Capture the cell that displays the provided text and extract its [x, y] central coordinate. 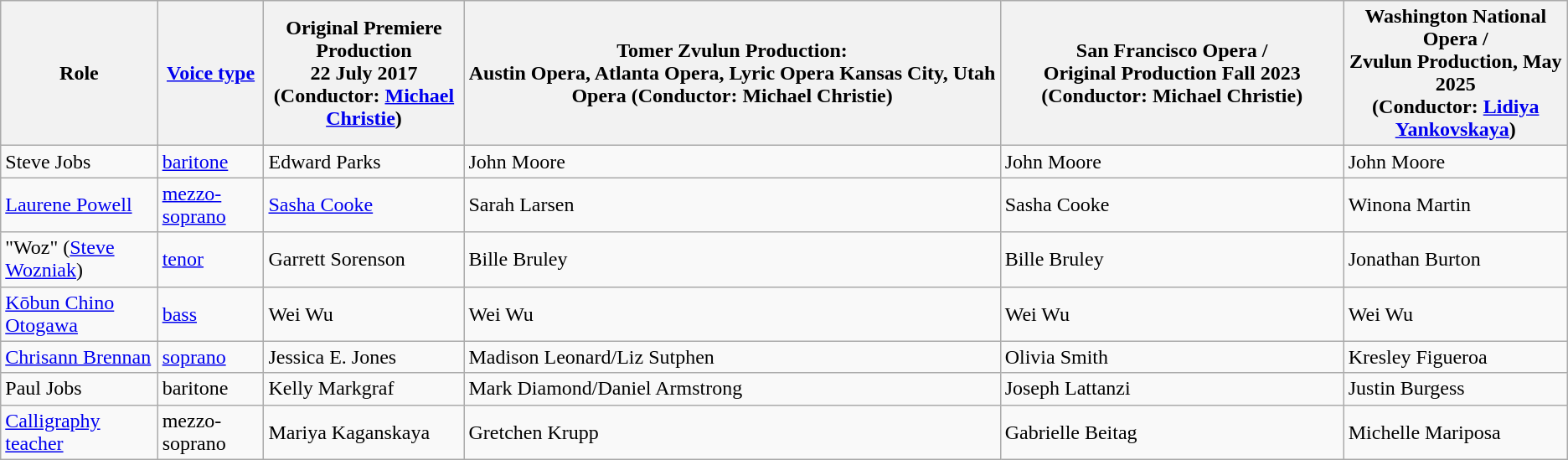
San Francisco Opera /Original Production Fall 2023 (Conductor: Michael Christie) [1172, 74]
Gretchen Krupp [732, 432]
Madison Leonard/Liz Sutphen [732, 357]
Justin Burgess [1456, 389]
Voice type [211, 74]
Tomer Zvulun Production:Austin Opera, Atlanta Opera, Lyric Opera Kansas City, Utah Opera (Conductor: Michael Christie) [732, 74]
Mark Diamond/Daniel Armstrong [732, 389]
Winona Martin [1456, 204]
"Woz" (Steve Wozniak) [79, 260]
Original Premiere Production22 July 2017(Conductor: Michael Christie) [364, 74]
tenor [211, 260]
Edward Parks [364, 162]
Calligraphy teacher [79, 432]
Michelle Mariposa [1456, 432]
Olivia Smith [1172, 357]
bass [211, 313]
Garrett Sorenson [364, 260]
Role [79, 74]
Joseph Lattanzi [1172, 389]
Kresley Figueroa [1456, 357]
Kōbun Chino Otogawa [79, 313]
Kelly Markgraf [364, 389]
Washington National Opera /Zvulun Production, May 2025(Conductor: Lidiya Yankovskaya) [1456, 74]
Mariya Kaganskaya [364, 432]
Paul Jobs [79, 389]
Chrisann Brennan [79, 357]
Jonathan Burton [1456, 260]
Sarah Larsen [732, 204]
Steve Jobs [79, 162]
Jessica E. Jones [364, 357]
soprano [211, 357]
Gabrielle Beitag [1172, 432]
Laurene Powell [79, 204]
